Return the (x, y) coordinate for the center point of the cell that contains the specified text.  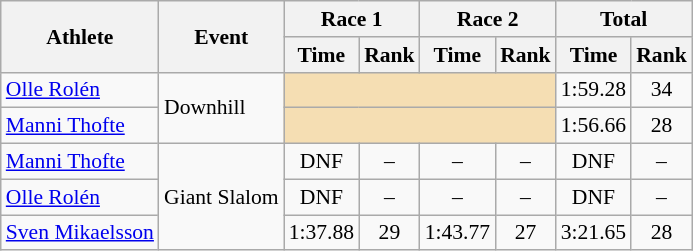
1:56.66 (594, 126)
Sven Mikaelsson (80, 233)
Athlete (80, 36)
1:43.77 (458, 233)
Downhill (222, 108)
1:37.88 (322, 233)
Race 1 (352, 19)
3:21.65 (594, 233)
Giant Slalom (222, 198)
Race 2 (488, 19)
29 (390, 233)
27 (526, 233)
Event (222, 36)
Total (624, 19)
34 (662, 90)
1:59.28 (594, 90)
